Determine the [x, y] coordinate at the center of the cell enclosing the given text.  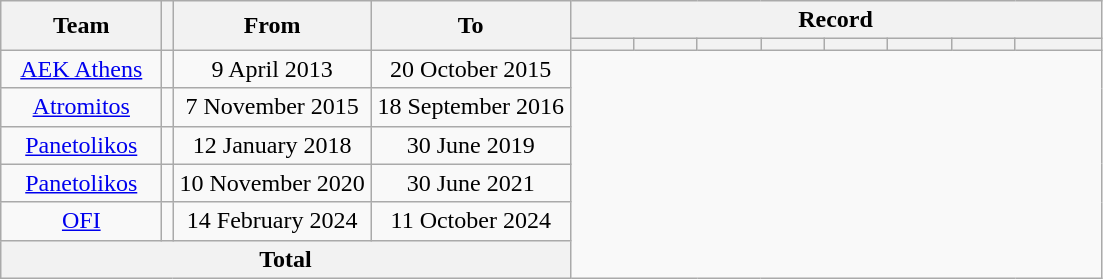
7 November 2015 [272, 107]
OFI [82, 221]
Record [836, 20]
14 February 2024 [272, 221]
Total [286, 259]
30 June 2021 [470, 183]
9 April 2013 [272, 69]
20 October 2015 [470, 69]
11 October 2024 [470, 221]
Atromitos [82, 107]
AEK Athens [82, 69]
10 November 2020 [272, 183]
18 September 2016 [470, 107]
30 June 2019 [470, 145]
To [470, 26]
12 January 2018 [272, 145]
From [272, 26]
Team [82, 26]
